From the cell containing the given text, extract its center point as [X, Y] coordinate. 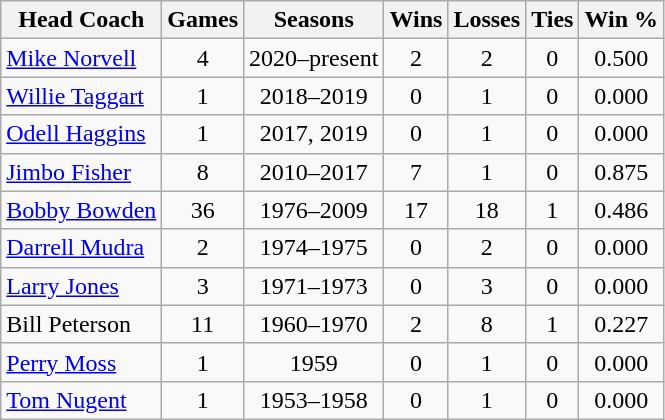
Mike Norvell [82, 58]
1960–1970 [314, 324]
2017, 2019 [314, 134]
0.486 [622, 210]
Games [203, 20]
2020–present [314, 58]
2018–2019 [314, 96]
11 [203, 324]
Wins [416, 20]
Willie Taggart [82, 96]
36 [203, 210]
0.227 [622, 324]
2010–2017 [314, 172]
4 [203, 58]
17 [416, 210]
Odell Haggins [82, 134]
1953–1958 [314, 400]
Head Coach [82, 20]
1971–1973 [314, 286]
Win % [622, 20]
1976–2009 [314, 210]
18 [487, 210]
1974–1975 [314, 248]
7 [416, 172]
Perry Moss [82, 362]
0.500 [622, 58]
Larry Jones [82, 286]
Losses [487, 20]
Bill Peterson [82, 324]
1959 [314, 362]
Darrell Mudra [82, 248]
Jimbo Fisher [82, 172]
0.875 [622, 172]
Tom Nugent [82, 400]
Ties [552, 20]
Seasons [314, 20]
Bobby Bowden [82, 210]
